Determine the [x, y] coordinate at the center of the cell enclosing the given text.  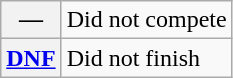
Did not finish [146, 58]
Did not compete [146, 20]
DNF [31, 58]
— [31, 20]
